From the cell containing the given text, extract its center point as (x, y) coordinate. 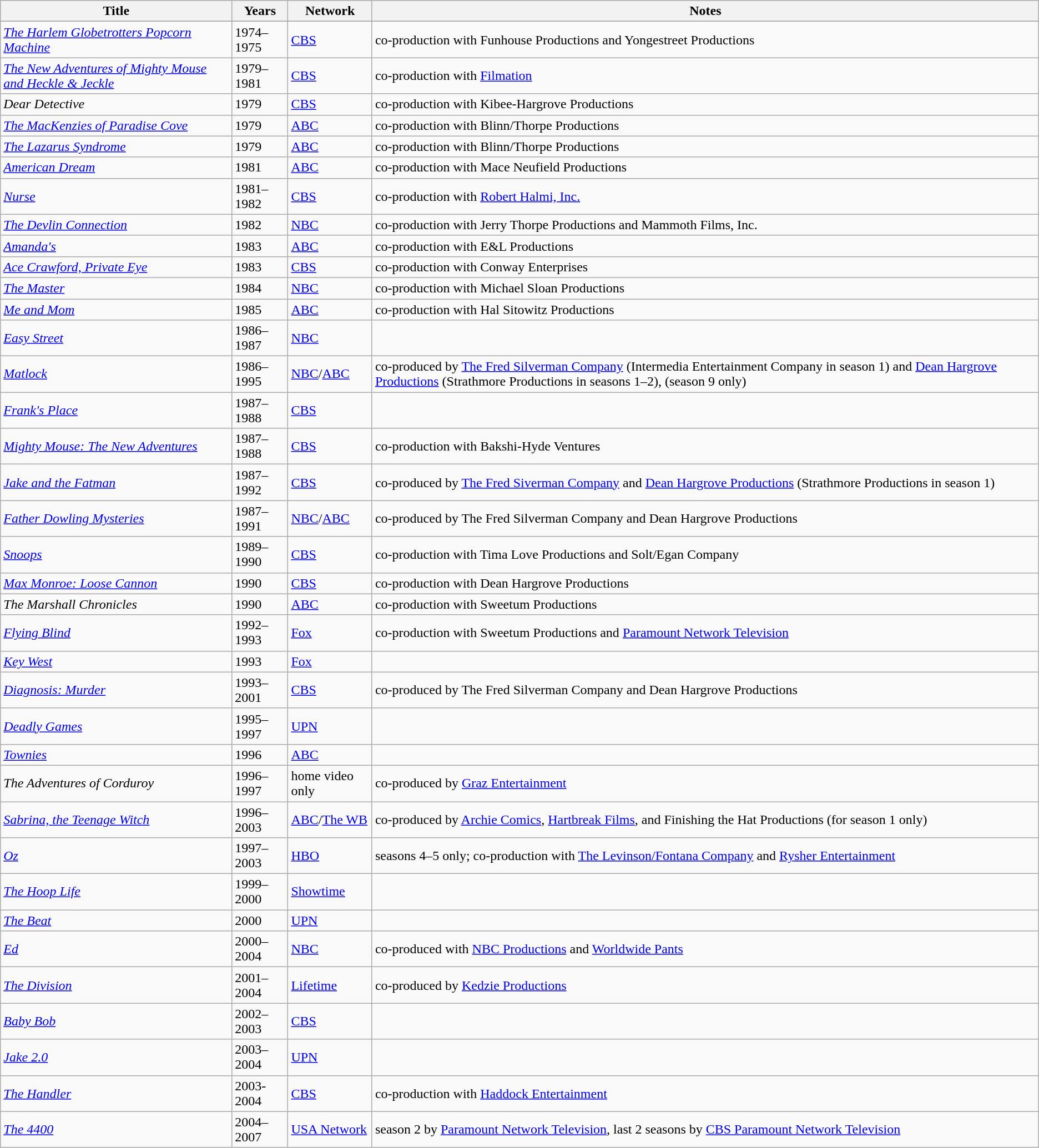
The Marshall Chronicles (117, 604)
2003-2004 (260, 1093)
Jake and the Fatman (117, 483)
1996–2003 (260, 819)
co-produced by Graz Entertainment (705, 783)
The Hoop Life (117, 892)
The Lazarus Syndrome (117, 146)
co-production with Kibee-Hargrove Productions (705, 104)
1992–1993 (260, 633)
Father Dowling Mysteries (117, 518)
co-production with Sweetum Productions (705, 604)
co-produced by Kedzie Productions (705, 985)
Frank's Place (117, 411)
Title (117, 11)
co-production with Sweetum Productions and Paramount Network Television (705, 633)
co-production with Robert Halmi, Inc. (705, 196)
season 2 by Paramount Network Television, last 2 seasons by CBS Paramount Network Television (705, 1130)
ABC/The WB (330, 819)
1985 (260, 309)
Easy Street (117, 338)
1993 (260, 661)
2003–2004 (260, 1058)
Notes (705, 11)
Showtime (330, 892)
co-production with Jerry Thorpe Productions and Mammoth Films, Inc. (705, 225)
1996–1997 (260, 783)
The Beat (117, 921)
2001–2004 (260, 985)
The Harlem Globetrotters Popcorn Machine (117, 40)
Network (330, 11)
co-production with Mace Neufield Productions (705, 168)
Ed (117, 949)
co-produced by The Fred Siverman Company and Dean Hargrove Productions (Strathmore Productions in season 1) (705, 483)
Townies (117, 755)
The Division (117, 985)
1974–1975 (260, 40)
HBO (330, 856)
1981–1982 (260, 196)
co-produced with NBC Productions and Worldwide Pants (705, 949)
Mighty Mouse: The New Adventures (117, 446)
Key West (117, 661)
Diagnosis: Murder (117, 690)
The Master (117, 288)
Deadly Games (117, 726)
1984 (260, 288)
Snoops (117, 555)
The MacKenzies of Paradise Cove (117, 125)
Max Monroe: Loose Cannon (117, 583)
1989–1990 (260, 555)
Years (260, 11)
1987–1992 (260, 483)
USA Network (330, 1130)
1986–1995 (260, 374)
1982 (260, 225)
2000–2004 (260, 949)
co-production with E&L Productions (705, 246)
Oz (117, 856)
The New Adventures of Mighty Mouse and Heckle & Jeckle (117, 75)
co-production with Bakshi-Hyde Ventures (705, 446)
Matlock (117, 374)
Jake 2.0 (117, 1058)
1987–1991 (260, 518)
Sabrina, the Teenage Witch (117, 819)
1993–2001 (260, 690)
co-production with Michael Sloan Productions (705, 288)
The Handler (117, 1093)
American Dream (117, 168)
co-production with Filmation (705, 75)
1996 (260, 755)
co-production with Conway Enterprises (705, 267)
2004–2007 (260, 1130)
co-production with Funhouse Productions and Yongestreet Productions (705, 40)
Flying Blind (117, 633)
2002–2003 (260, 1021)
Nurse (117, 196)
Lifetime (330, 985)
1981 (260, 168)
Amanda's (117, 246)
co-production with Haddock Entertainment (705, 1093)
co-production with Dean Hargrove Productions (705, 583)
1995–1997 (260, 726)
1997–2003 (260, 856)
Baby Bob (117, 1021)
2000 (260, 921)
co-production with Hal Sitowitz Productions (705, 309)
The 4400 (117, 1130)
The Devlin Connection (117, 225)
Ace Crawford, Private Eye (117, 267)
seasons 4–5 only; co-production with The Levinson/Fontana Company and Rysher Entertainment (705, 856)
1979–1981 (260, 75)
1986–1987 (260, 338)
1999–2000 (260, 892)
Dear Detective (117, 104)
home video only (330, 783)
The Adventures of Corduroy (117, 783)
co-production with Tima Love Productions and Solt/Egan Company (705, 555)
Me and Mom (117, 309)
co-produced by Archie Comics, Hartbreak Films, and Finishing the Hat Productions (for season 1 only) (705, 819)
